Output the (X, Y) coordinate of the center of the cell containing the given text.  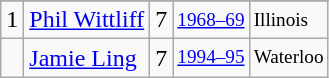
1994–95 (211, 58)
Jamie Ling (87, 58)
Illinois (288, 20)
Waterloo (288, 58)
1968–69 (211, 20)
1 (12, 20)
Phil Wittliff (87, 20)
